Pinpoint the cell where the given text exists, returning its (x, y) midpoint coordinate. 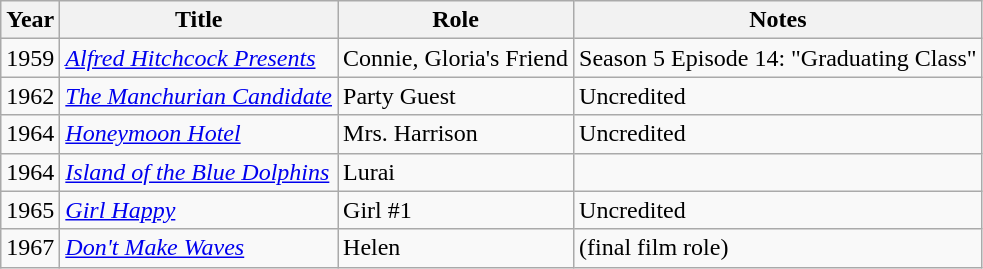
Girl Happy (199, 210)
Party Guest (456, 96)
The Manchurian Candidate (199, 96)
1959 (30, 58)
Girl #1 (456, 210)
1962 (30, 96)
Connie, Gloria's Friend (456, 58)
1967 (30, 248)
Title (199, 20)
Mrs. Harrison (456, 134)
Season 5 Episode 14: "Graduating Class" (778, 58)
Notes (778, 20)
1965 (30, 210)
Lurai (456, 172)
Honeymoon Hotel (199, 134)
Island of the Blue Dolphins (199, 172)
Year (30, 20)
(final film role) (778, 248)
Role (456, 20)
Helen (456, 248)
Alfred Hitchcock Presents (199, 58)
Don't Make Waves (199, 248)
